Return the [x, y] coordinate for the center point of the cell that contains the specified text.  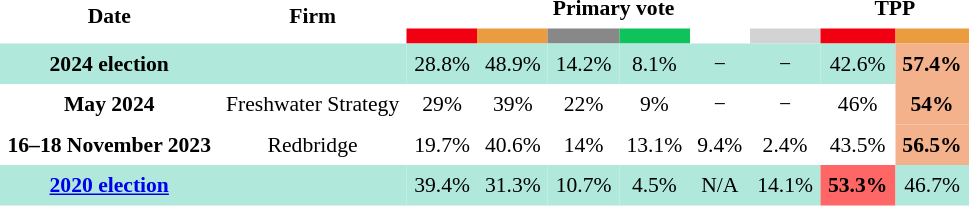
22% [584, 104]
9.4% [720, 144]
29% [442, 104]
2.4% [786, 144]
9% [654, 104]
39.4% [442, 185]
46.7% [932, 185]
56.5% [932, 144]
57.4% [932, 64]
N/A [720, 185]
May 2024 [109, 104]
40.6% [512, 144]
46% [857, 104]
31.3% [512, 185]
54% [932, 104]
2024 election [109, 64]
Redbridge [312, 144]
42.6% [857, 64]
14% [584, 144]
13.1% [654, 144]
39% [512, 104]
4.5% [654, 185]
43.5% [857, 144]
14.2% [584, 64]
53.3% [857, 185]
10.7% [584, 185]
Freshwater Strategy [312, 104]
28.8% [442, 64]
8.1% [654, 64]
19.7% [442, 144]
2020 election [109, 185]
48.9% [512, 64]
16–18 November 2023 [109, 144]
14.1% [786, 185]
